Identify which cell holds the provided text, then report its [x, y] central coordinate. 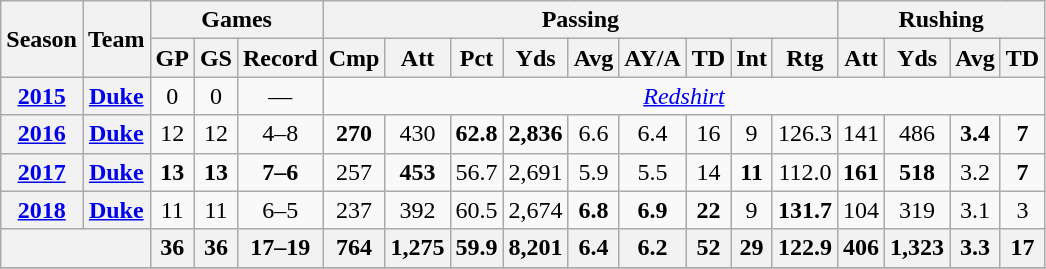
3 [1022, 210]
Rushing [940, 20]
6.6 [594, 134]
141 [860, 134]
5.9 [594, 172]
29 [752, 248]
319 [918, 210]
Games [236, 20]
486 [918, 134]
764 [354, 248]
161 [860, 172]
52 [708, 248]
104 [860, 210]
Passing [580, 20]
2,674 [536, 210]
122.9 [804, 248]
7–6 [280, 172]
3.3 [976, 248]
3.4 [976, 134]
6.9 [653, 210]
430 [418, 134]
112.0 [804, 172]
270 [354, 134]
237 [354, 210]
Cmp [354, 58]
6.2 [653, 248]
59.9 [476, 248]
Int [752, 58]
Redshirt [684, 96]
453 [418, 172]
4–8 [280, 134]
Rtg [804, 58]
Team [116, 39]
257 [354, 172]
6.8 [594, 210]
2015 [42, 96]
AY/A [653, 58]
2018 [42, 210]
Pct [476, 58]
56.7 [476, 172]
GS [216, 58]
62.8 [476, 134]
Season [42, 39]
2017 [42, 172]
1,323 [918, 248]
17 [1022, 248]
8,201 [536, 248]
5.5 [653, 172]
1,275 [418, 248]
GP [172, 58]
60.5 [476, 210]
17–19 [280, 248]
2016 [42, 134]
126.3 [804, 134]
392 [418, 210]
16 [708, 134]
2,691 [536, 172]
22 [708, 210]
6–5 [280, 210]
2,836 [536, 134]
131.7 [804, 210]
3.1 [976, 210]
Record [280, 58]
— [280, 96]
3.2 [976, 172]
406 [860, 248]
518 [918, 172]
14 [708, 172]
